Capture the cell that displays the provided text and extract its [x, y] central coordinate. 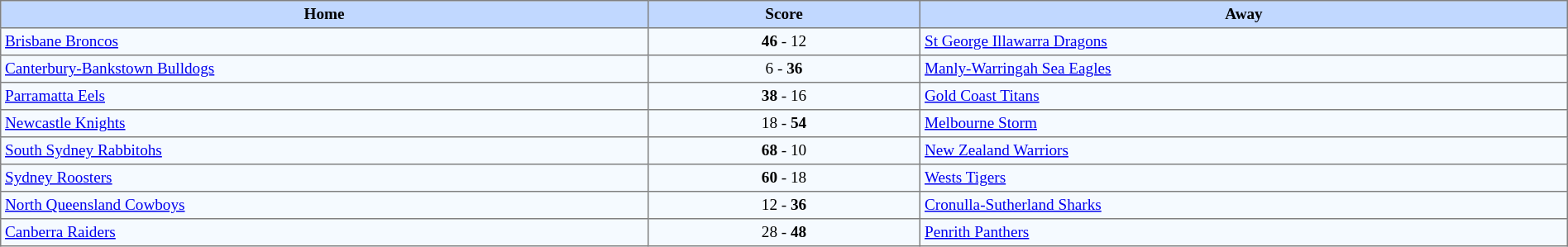
Score [784, 15]
Melbourne Storm [1244, 124]
Canberra Raiders [324, 233]
Manly-Warringah Sea Eagles [1244, 69]
Brisbane Broncos [324, 41]
Newcastle Knights [324, 124]
Cronulla-Sutherland Sharks [1244, 205]
Parramatta Eels [324, 96]
18 - 54 [784, 124]
38 - 16 [784, 96]
46 - 12 [784, 41]
68 - 10 [784, 150]
6 - 36 [784, 69]
Away [1244, 15]
Penrith Panthers [1244, 233]
12 - 36 [784, 205]
New Zealand Warriors [1244, 150]
Wests Tigers [1244, 178]
North Queensland Cowboys [324, 205]
60 - 18 [784, 178]
Home [324, 15]
South Sydney Rabbitohs [324, 150]
Gold Coast Titans [1244, 96]
St George Illawarra Dragons [1244, 41]
Canterbury-Bankstown Bulldogs [324, 69]
Sydney Roosters [324, 178]
28 - 48 [784, 233]
